Pinpoint the cell where the given text exists, returning its [X, Y] midpoint coordinate. 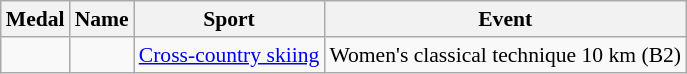
Event [505, 19]
Sport [230, 19]
Medal [36, 19]
Cross-country skiing [230, 55]
Women's classical technique 10 km (B2) [505, 55]
Name [102, 19]
